Pinpoint the cell where the given text exists, returning its (X, Y) midpoint coordinate. 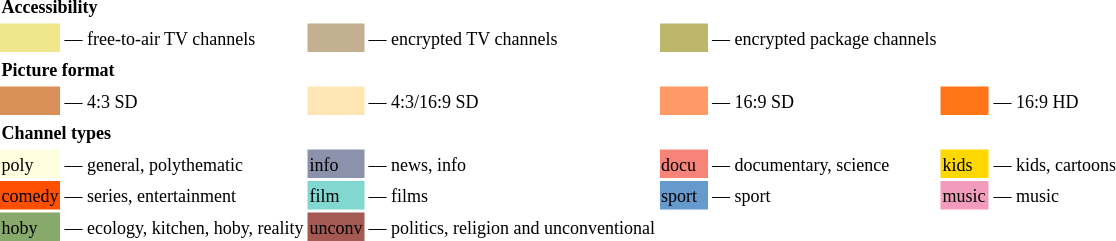
— encrypted package channels (824, 38)
film (336, 195)
music (965, 195)
— 4:3/16:9 SD (512, 100)
— series, entertainment (184, 195)
poly (30, 164)
— films (512, 195)
unconv (336, 226)
docu (684, 164)
— 16:9 SD (824, 100)
— sport (824, 195)
kids (965, 164)
— documentary, science (824, 164)
Picture format (152, 69)
comedy (30, 195)
— 4:3 SD (184, 100)
sport (684, 195)
— politics, religion and unconventional (512, 226)
— general, polythematic (184, 164)
— free-to-air TV channels (184, 38)
— news, info (512, 164)
info (336, 164)
— encrypted TV channels (512, 38)
— ecology, kitchen, hoby, reality (184, 226)
hoby (30, 226)
Channel types (152, 132)
